Return the (X, Y) coordinate for the center point of the cell that contains the specified text.  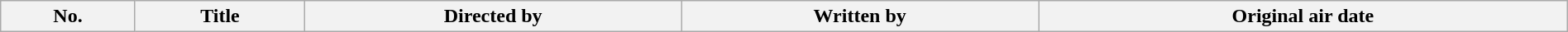
No. (68, 16)
Directed by (493, 16)
Written by (860, 16)
Title (220, 16)
Original air date (1303, 16)
